Return the (X, Y) coordinate for the center point of the cell that contains the specified text.  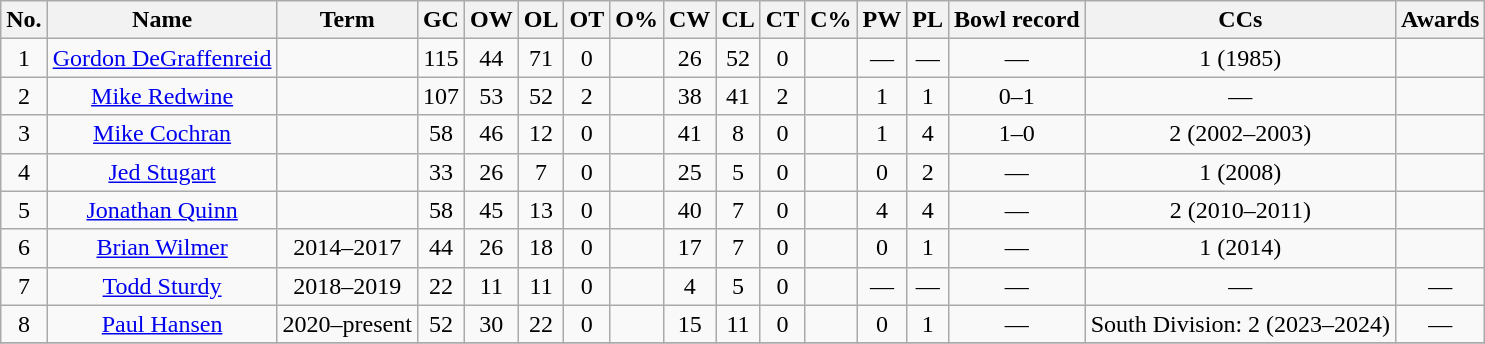
45 (491, 210)
40 (689, 210)
Todd Sturdy (162, 286)
1 (2008) (1240, 172)
Awards (1440, 20)
33 (440, 172)
2014–2017 (347, 248)
OW (491, 20)
Mike Cochran (162, 134)
CT (782, 20)
1 (1985) (1240, 58)
38 (689, 96)
No. (24, 20)
CCs (1240, 20)
OL (541, 20)
Paul Hansen (162, 324)
GC (440, 20)
Gordon DeGraffenreid (162, 58)
2 (2002–2003) (1240, 134)
Jonathan Quinn (162, 210)
25 (689, 172)
1 (2014) (1240, 248)
CL (738, 20)
Bowl record (1018, 20)
Jed Stugart (162, 172)
2018–2019 (347, 286)
1–0 (1018, 134)
CW (689, 20)
Name (162, 20)
3 (24, 134)
30 (491, 324)
2 (2010–2011) (1240, 210)
71 (541, 58)
2020–present (347, 324)
Term (347, 20)
12 (541, 134)
0–1 (1018, 96)
Brian Wilmer (162, 248)
17 (689, 248)
South Division: 2 (2023–2024) (1240, 324)
PW (882, 20)
46 (491, 134)
107 (440, 96)
13 (541, 210)
O% (637, 20)
6 (24, 248)
15 (689, 324)
PL (928, 20)
53 (491, 96)
C% (831, 20)
OT (587, 20)
115 (440, 58)
Mike Redwine (162, 96)
18 (541, 248)
